For the text-containing cell, return its midpoint in (x, y) coordinate format. 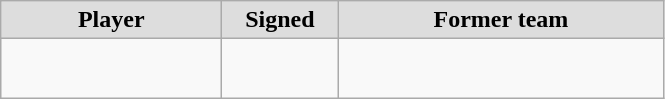
Player (112, 20)
Former team (501, 20)
Signed (280, 20)
